Identify which cell holds the provided text, then report its (x, y) central coordinate. 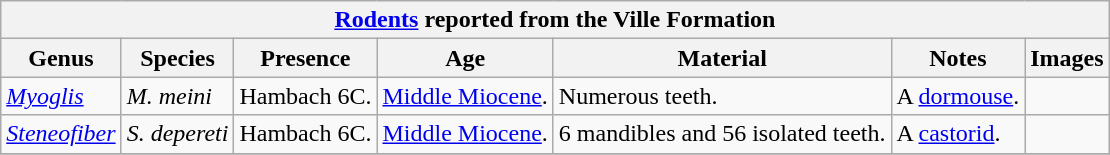
Images (1067, 58)
6 mandibles and 56 isolated teeth. (722, 134)
A dormouse. (958, 96)
Material (722, 58)
S. depereti (178, 134)
Numerous teeth. (722, 96)
Presence (306, 58)
Species (178, 58)
Steneofiber (61, 134)
A castorid. (958, 134)
Age (465, 58)
Myoglis (61, 96)
Genus (61, 58)
Notes (958, 58)
Rodents reported from the Ville Formation (555, 20)
M. meini (178, 96)
